Locate the cell with the specified text and output its [X, Y] center coordinate. 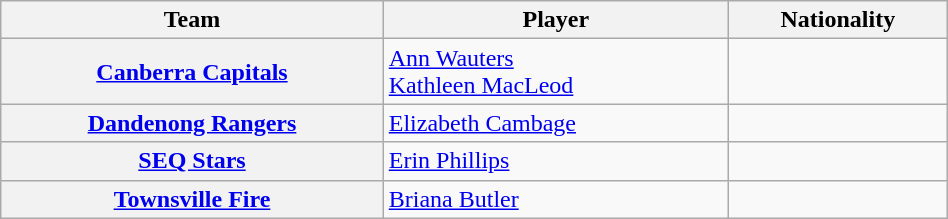
Nationality [838, 20]
SEQ Stars [192, 161]
Briana Butler [556, 199]
Ann Wauters Kathleen MacLeod [556, 72]
Dandenong Rangers [192, 123]
Team [192, 20]
Elizabeth Cambage [556, 123]
Player [556, 20]
Erin Phillips [556, 161]
Canberra Capitals [192, 72]
Townsville Fire [192, 199]
